Return the (X, Y) coordinate for the center point of the cell that contains the specified text.  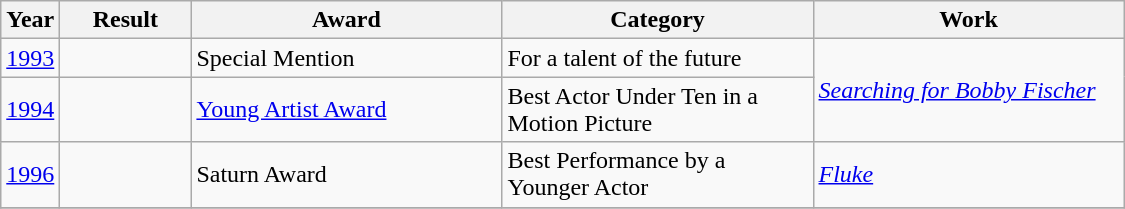
Saturn Award (346, 174)
Year (30, 20)
1993 (30, 58)
For a talent of the future (658, 58)
Young Artist Award (346, 110)
Best Performance by a Younger Actor (658, 174)
Special Mention (346, 58)
Result (126, 20)
Searching for Bobby Fischer (968, 90)
Fluke (968, 174)
Work (968, 20)
Best Actor Under Ten in a Motion Picture (658, 110)
Award (346, 20)
1996 (30, 174)
Category (658, 20)
1994 (30, 110)
